Identify which cell holds the provided text, then report its (X, Y) central coordinate. 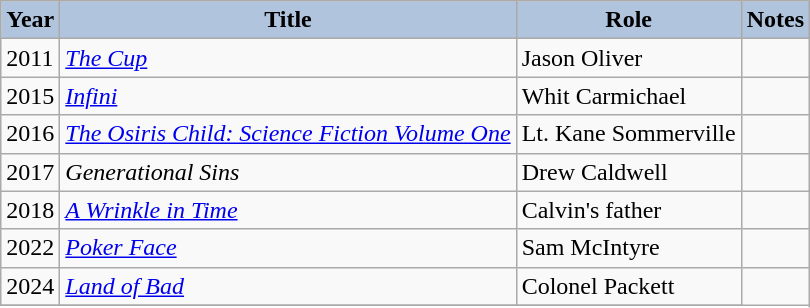
Role (628, 20)
Poker Face (288, 248)
Jason Oliver (628, 58)
Notes (775, 20)
2011 (30, 58)
Calvin's father (628, 210)
Whit Carmichael (628, 96)
2016 (30, 134)
Land of Bad (288, 286)
The Osiris Child: Science Fiction Volume One (288, 134)
Drew Caldwell (628, 172)
Colonel Packett (628, 286)
Infini (288, 96)
Title (288, 20)
Generational Sins (288, 172)
2017 (30, 172)
2022 (30, 248)
Lt. Kane Sommerville (628, 134)
2024 (30, 286)
2015 (30, 96)
Sam McIntyre (628, 248)
The Cup (288, 58)
2018 (30, 210)
Year (30, 20)
A Wrinkle in Time (288, 210)
